Scan for the cell matching the given text and deliver its [X, Y] coordinate at center. 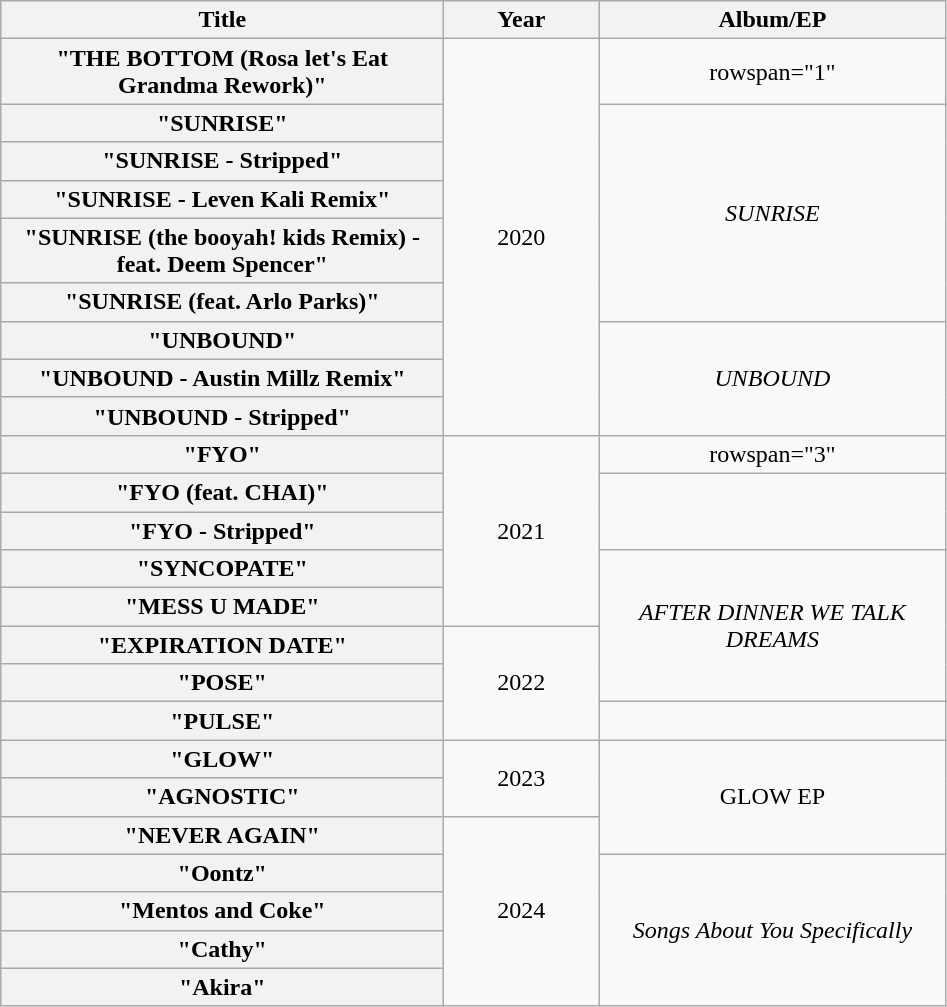
2021 [522, 530]
Title [222, 20]
"UNBOUND - Austin Millz Remix" [222, 378]
2020 [522, 238]
GLOW EP [772, 797]
"Mentos and Coke" [222, 911]
"Oontz" [222, 873]
"UNBOUND" [222, 340]
"FYO - Stripped" [222, 531]
2024 [522, 911]
"SUNRISE - Stripped" [222, 161]
"SUNRISE - Leven Kali Remix" [222, 199]
rowspan="1" [772, 72]
UNBOUND [772, 378]
"PULSE" [222, 721]
"SUNRISE" [222, 123]
2022 [522, 683]
"UNBOUND - Stripped" [222, 416]
"SUNRISE (feat. Arlo Parks)" [222, 302]
"THE BOTTOM (Rosa let's Eat Grandma Rework)" [222, 72]
"AGNOSTIC" [222, 797]
Year [522, 20]
Songs About You Specifically [772, 930]
"SYNCOPATE" [222, 569]
"MESS U MADE" [222, 607]
"GLOW" [222, 759]
Album/EP [772, 20]
AFTER DINNER WE TALK DREAMS [772, 626]
"FYO (feat. CHAI)" [222, 492]
2023 [522, 778]
SUNRISE [772, 212]
rowspan="3" [772, 454]
"SUNRISE (the booyah! kids Remix) - feat. Deem Spencer" [222, 250]
"POSE" [222, 683]
"EXPIRATION DATE" [222, 645]
"Cathy" [222, 949]
"NEVER AGAIN" [222, 835]
"Akira" [222, 987]
"FYO" [222, 454]
